Search for the cell housing the specified text and yield its [x, y] center coordinate. 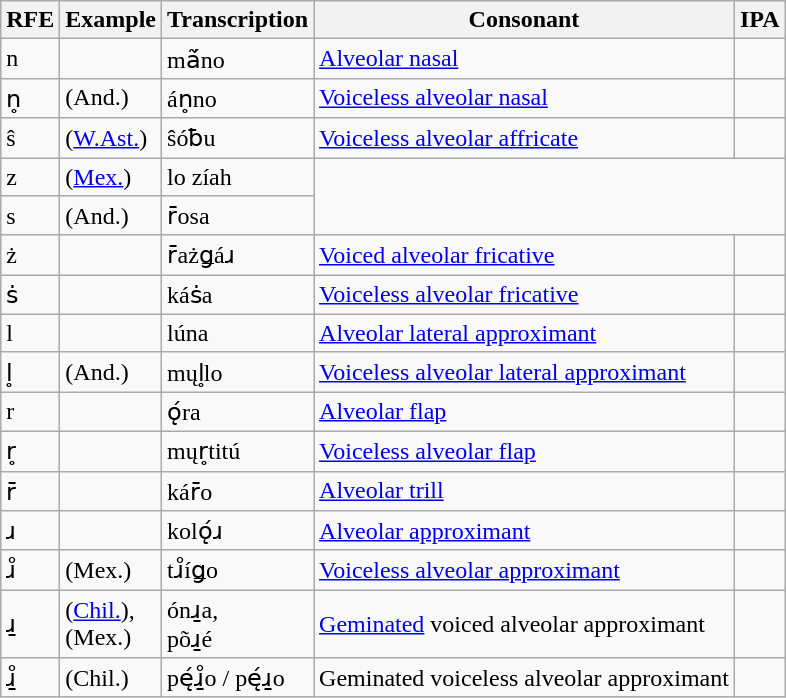
ɹ̱ [30, 624]
Geminated voiceless alveolar approximant [524, 678]
lo zíah [238, 177]
l [30, 333]
ŝ [30, 138]
ṡ [30, 295]
r̥ [30, 451]
Alveolar trill [524, 491]
r̄ażǥáɹ [238, 255]
IPA [760, 20]
Voiceless alveolar fricative [524, 295]
káṡa [238, 295]
Example [111, 20]
(Chil.) [111, 678]
RFE [30, 20]
Voiceless alveolar flap [524, 451]
Transcription [238, 20]
Alveolar approximant [524, 531]
Voiceless alveolar lateral approximant [524, 372]
tɹ̊íǥo [238, 570]
án̥no [238, 98]
Voiceless alveolar nasal [524, 98]
s [30, 216]
n [30, 59]
pę́ɹ̱̊o / pę́ɹ̱o [238, 678]
(W.Ast.) [111, 138]
kolǫ́ɹ [238, 531]
ɹ̊ [30, 570]
Alveolar lateral approximant [524, 333]
Alveolar flap [524, 412]
Geminated voiced alveolar approximant [524, 624]
Voiced alveolar fricative [524, 255]
Consonant [524, 20]
r [30, 412]
mųr̥titú [238, 451]
ŝóƀu [238, 138]
z [30, 177]
r̄osa [238, 216]
Voiceless alveolar affricate [524, 138]
lúna [238, 333]
Alveolar nasal [524, 59]
mã́no [238, 59]
mųl̥lo [238, 372]
ɹ̱̊ [30, 678]
Voiceless alveolar approximant [524, 570]
(Chil.), (Mex.) [111, 624]
ɹ [30, 531]
l̥ [30, 372]
ż [30, 255]
n̥ [30, 98]
kár̄o [238, 491]
ónɹ̱a, põɹ̱é [238, 624]
ǫ́ra [238, 412]
r̄ [30, 491]
